From the cell containing the given text, extract its center point as (X, Y) coordinate. 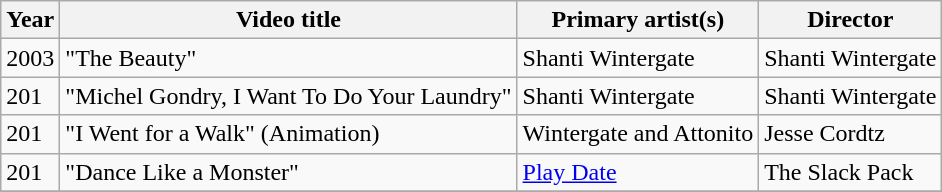
"I Went for a Walk" (Animation) (288, 134)
Director (850, 20)
Primary artist(s) (638, 20)
2003 (30, 58)
The Slack Pack (850, 172)
Video title (288, 20)
"Michel Gondry, I Want To Do Your Laundry" (288, 96)
"The Beauty" (288, 58)
Wintergate and Attonito (638, 134)
Jesse Cordtz (850, 134)
"Dance Like a Monster" (288, 172)
Play Date (638, 172)
Year (30, 20)
